For the text-containing cell, return its midpoint in [x, y] coordinate format. 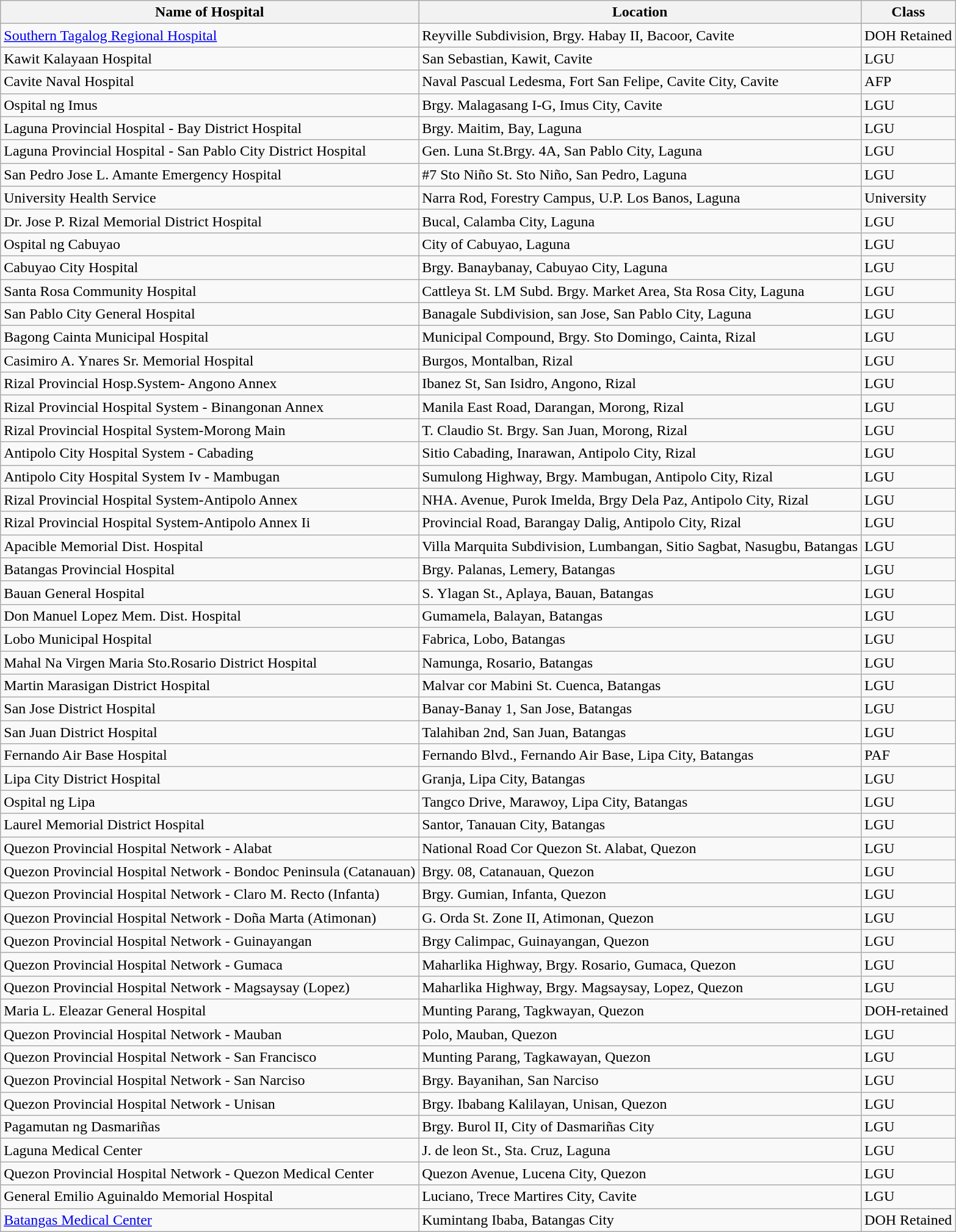
University Health Service [210, 198]
Martin Marasigan District Hospital [210, 686]
Bucal, Calamba City, Laguna [640, 221]
Cavite Naval Hospital [210, 82]
Cabuyao City Hospital [210, 267]
Southern Tagalog Regional Hospital [210, 35]
NHA. Avenue, Purok Imelda, Brgy Dela Paz, Antipolo City, Rizal [640, 500]
Ospital ng Imus [210, 105]
Quezon Provincial Hospital Network - San Narciso [210, 1081]
Casimiro A. Ynares Sr. Memorial Hospital [210, 361]
San Pablo City General Hospital [210, 314]
Quezon Provincial Hospital Network - Unisan [210, 1104]
Maria L. Eleazar General Hospital [210, 1010]
Rizal Provincial Hospital System-Antipolo Annex Ii [210, 523]
J. de leon St., Sta. Cruz, Laguna [640, 1150]
Cattleya St. LM Subd. Brgy. Market Area, Sta Rosa City, Laguna [640, 291]
Talahiban 2nd, San Juan, Batangas [640, 732]
Quezon Provincial Hospital Network - Doña Marta (Atimonan) [210, 918]
Dr. Jose P. Rizal Memorial District Hospital [210, 221]
Brgy. Bayanihan, San Narciso [640, 1081]
Kumintang Ibaba, Batangas City [640, 1220]
Brgy. Banaybanay, Cabuyao City, Laguna [640, 267]
National Road Cor Quezon St. Alabat, Quezon [640, 848]
Luciano, Trece Martires City, Cavite [640, 1197]
Laurel Memorial District Hospital [210, 825]
Rizal Provincial Hosp.System- Angono Annex [210, 384]
Namunga, Rosario, Batangas [640, 662]
Municipal Compound, Brgy. Sto Domingo, Cainta, Rizal [640, 337]
Rizal Provincial Hospital System-Antipolo Annex [210, 500]
Brgy. Malagasang I-G, Imus City, Cavite [640, 105]
Fabrica, Lobo, Batangas [640, 639]
Brgy. Ibabang Kalilayan, Unisan, Quezon [640, 1104]
Antipolo City Hospital System - Cabading [210, 453]
Banagale Subdivision, san Jose, San Pablo City, Laguna [640, 314]
Ospital ng Lipa [210, 802]
Quezon Provincial Hospital Network - Mauban [210, 1034]
Brgy. Gumian, Infanta, Quezon [640, 895]
Quezon Avenue, Lucena City, Quezon [640, 1173]
San Pedro Jose L. Amante Emergency Hospital [210, 175]
Sumulong Highway, Brgy. Mambugan, Antipolo City, Rizal [640, 477]
Santa Rosa Community Hospital [210, 291]
Don Manuel Lopez Mem. Dist. Hospital [210, 616]
Laguna Provincial Hospital - Bay District Hospital [210, 128]
Ibanez St, San Isidro, Angono, Rizal [640, 384]
Reyville Subdivision, Brgy. Habay II, Bacoor, Cavite [640, 35]
San Sebastian, Kawit, Cavite [640, 59]
City of Cabuyao, Laguna [640, 244]
Lobo Municipal Hospital [210, 639]
Brgy. Palanas, Lemery, Batangas [640, 569]
Maharlika Highway, Brgy. Rosario, Gumaca, Quezon [640, 964]
Banay-Banay 1, San Jose, Batangas [640, 709]
Villa Marquita Subdivision, Lumbangan, Sitio Sagbat, Nasugbu, Batangas [640, 546]
Naval Pascual Ledesma, Fort San Felipe, Cavite City, Cavite [640, 82]
Granja, Lipa City, Batangas [640, 779]
Quezon Provincial Hospital Network - Quezon Medical Center [210, 1173]
T. Claudio St. Brgy. San Juan, Morong, Rizal [640, 430]
San Jose District Hospital [210, 709]
Bauan General Hospital [210, 593]
AFP [908, 82]
General Emilio Aguinaldo Memorial Hospital [210, 1197]
University [908, 198]
Batangas Provincial Hospital [210, 569]
DOH-retained [908, 1010]
Quezon Provincial Hospital Network - Gumaca [210, 964]
#7 Sto Niño St. Sto Niño, San Pedro, Laguna [640, 175]
Kawit Kalayaan Hospital [210, 59]
Batangas Medical Center [210, 1220]
Antipolo City Hospital System Iv - Mambugan [210, 477]
Quezon Provincial Hospital Network - Bondoc Peninsula (Catanauan) [210, 871]
Pagamutan ng Dasmariñas [210, 1127]
Munting Parang, Tagkawayan, Quezon [640, 1057]
Quezon Provincial Hospital Network - Magsaysay (Lopez) [210, 987]
Gumamela, Balayan, Batangas [640, 616]
PAF [908, 755]
Quezon Provincial Hospital Network - Alabat [210, 848]
Provincial Road, Barangay Dalig, Antipolo City, Rizal [640, 523]
Tangco Drive, Marawoy, Lipa City, Batangas [640, 802]
S. Ylagan St., Aplaya, Bauan, Batangas [640, 593]
Laguna Provincial Hospital - San Pablo City District Hospital [210, 151]
Mahal Na Virgen Maria Sto.Rosario District Hospital [210, 662]
Brgy Calimpac, Guinayangan, Quezon [640, 941]
Burgos, Montalban, Rizal [640, 361]
Location [640, 12]
Munting Parang, Tagkwayan, Quezon [640, 1010]
San Juan District Hospital [210, 732]
Rizal Provincial Hospital System-Morong Main [210, 430]
Quezon Provincial Hospital Network - Guinayangan [210, 941]
Santor, Tanauan City, Batangas [640, 825]
Lipa City District Hospital [210, 779]
Fernando Air Base Hospital [210, 755]
Sitio Cabading, Inarawan, Antipolo City, Rizal [640, 453]
Brgy. 08, Catanauan, Quezon [640, 871]
Quezon Provincial Hospital Network - San Francisco [210, 1057]
Bagong Cainta Municipal Hospital [210, 337]
Narra Rod, Forestry Campus, U.P. Los Banos, Laguna [640, 198]
Manila East Road, Darangan, Morong, Rizal [640, 407]
Brgy. Burol II, City of Dasmariñas City [640, 1127]
Apacible Memorial Dist. Hospital [210, 546]
Brgy. Maitim, Bay, Laguna [640, 128]
Polo, Mauban, Quezon [640, 1034]
Ospital ng Cabuyao [210, 244]
Class [908, 12]
Maharlika Highway, Brgy. Magsaysay, Lopez, Quezon [640, 987]
Laguna Medical Center [210, 1150]
Gen. Luna St.Brgy. 4A, San Pablo City, Laguna [640, 151]
Fernando Blvd., Fernando Air Base, Lipa City, Batangas [640, 755]
Quezon Provincial Hospital Network - Claro M. Recto (Infanta) [210, 895]
Malvar cor Mabini St. Cuenca, Batangas [640, 686]
G. Orda St. Zone II, Atimonan, Quezon [640, 918]
Rizal Provincial Hospital System - Binangonan Annex [210, 407]
Name of Hospital [210, 12]
